Determine the (X, Y) coordinate at the center of the cell enclosing the given text.  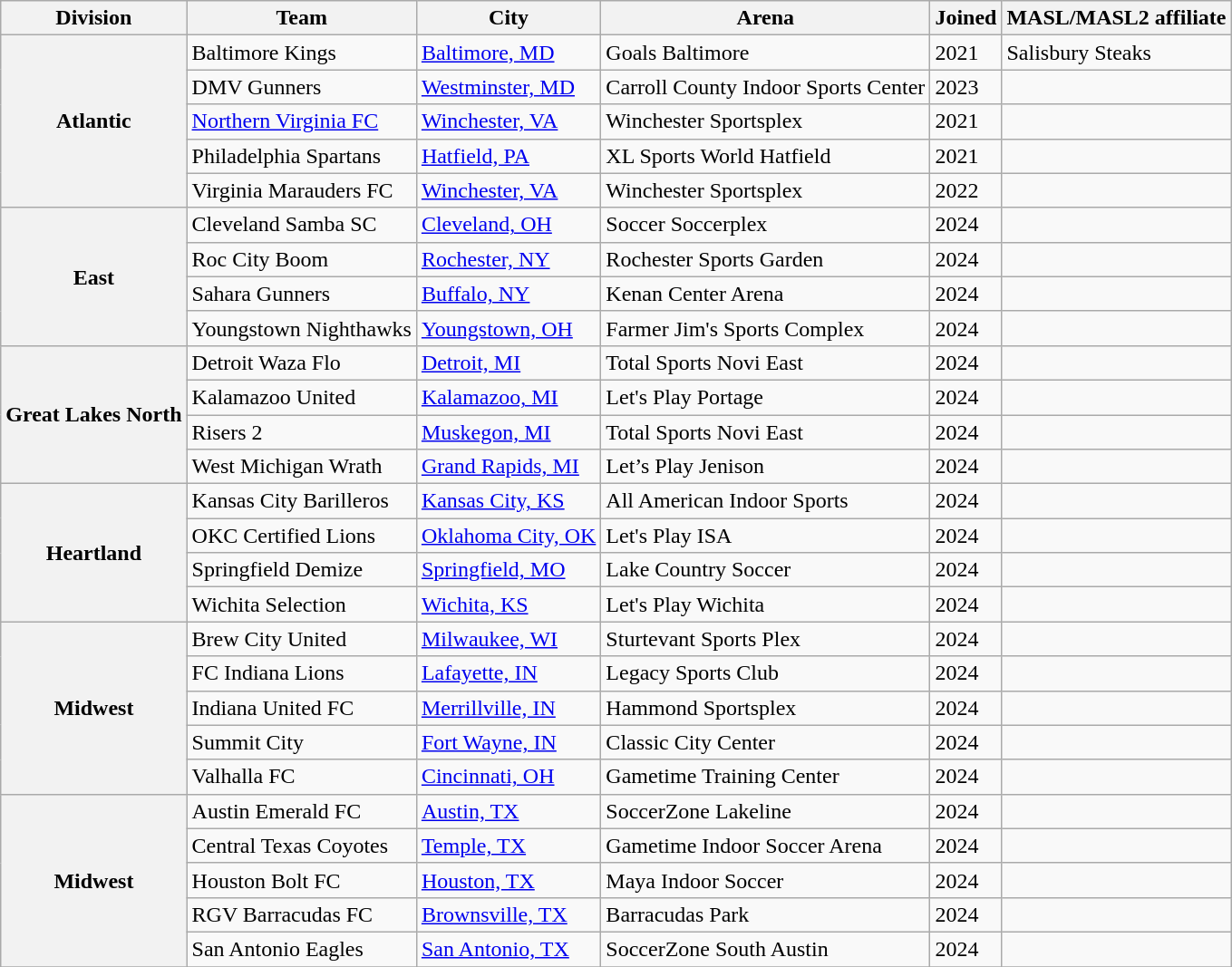
Springfield, MO (508, 570)
Wichita, KS (508, 604)
Baltimore, MD (508, 53)
Cleveland, OH (508, 225)
SoccerZone Lakeline (765, 811)
Risers 2 (301, 432)
Westminster, MD (508, 87)
Brew City United (301, 639)
Carroll County Indoor Sports Center (765, 87)
FC Indiana Lions (301, 673)
East (94, 276)
Philadelphia Spartans (301, 156)
Let's Play Wichita (765, 604)
Brownsville, TX (508, 914)
Muskegon, MI (508, 432)
Kalamazoo United (301, 397)
Milwaukee, WI (508, 639)
XL Sports World Hatfield (765, 156)
Cleveland Samba SC (301, 225)
San Antonio, TX (508, 949)
Merrillville, IN (508, 708)
Goals Baltimore (765, 53)
Kansas City Barilleros (301, 501)
Cincinnati, OH (508, 777)
Roc City Boom (301, 259)
SoccerZone South Austin (765, 949)
2023 (966, 87)
Houston, TX (508, 880)
Wichita Selection (301, 604)
Temple, TX (508, 846)
West Michigan Wrath (301, 467)
Gametime Indoor Soccer Arena (765, 846)
Valhalla FC (301, 777)
San Antonio Eagles (301, 949)
RGV Barracudas FC (301, 914)
Virginia Marauders FC (301, 190)
Lake Country Soccer (765, 570)
Let's Play ISA (765, 536)
Indiana United FC (301, 708)
Youngstown, OH (508, 328)
Heartland (94, 553)
2022 (966, 190)
Arena (765, 18)
OKC Certified Lions (301, 536)
Detroit Waza Flo (301, 363)
Salisbury Steaks (1117, 53)
All American Indoor Sports (765, 501)
Maya Indoor Soccer (765, 880)
Austin, TX (508, 811)
Team (301, 18)
DMV Gunners (301, 87)
Kansas City, KS (508, 501)
Classic City Center (765, 742)
Baltimore Kings (301, 53)
Central Texas Coyotes (301, 846)
Fort Wayne, IN (508, 742)
Hammond Sportsplex (765, 708)
City (508, 18)
Sturtevant Sports Plex (765, 639)
Let's Play Portage (765, 397)
MASL/MASL2 affiliate (1117, 18)
Gametime Training Center (765, 777)
Houston Bolt FC (301, 880)
Kenan Center Arena (765, 294)
Atlantic (94, 121)
Kalamazoo, MI (508, 397)
Grand Rapids, MI (508, 467)
Hatfield, PA (508, 156)
Soccer Soccerplex (765, 225)
Springfield Demize (301, 570)
Great Lakes North (94, 414)
Lafayette, IN (508, 673)
Farmer Jim's Sports Complex (765, 328)
Rochester, NY (508, 259)
Division (94, 18)
Oklahoma City, OK (508, 536)
Youngstown Nighthawks (301, 328)
Detroit, MI (508, 363)
Sahara Gunners (301, 294)
Let’s Play Jenison (765, 467)
Summit City (301, 742)
Buffalo, NY (508, 294)
Joined (966, 18)
Barracudas Park (765, 914)
Legacy Sports Club (765, 673)
Austin Emerald FC (301, 811)
Northern Virginia FC (301, 121)
Rochester Sports Garden (765, 259)
